Output the (x, y) coordinate of the center of the cell containing the given text.  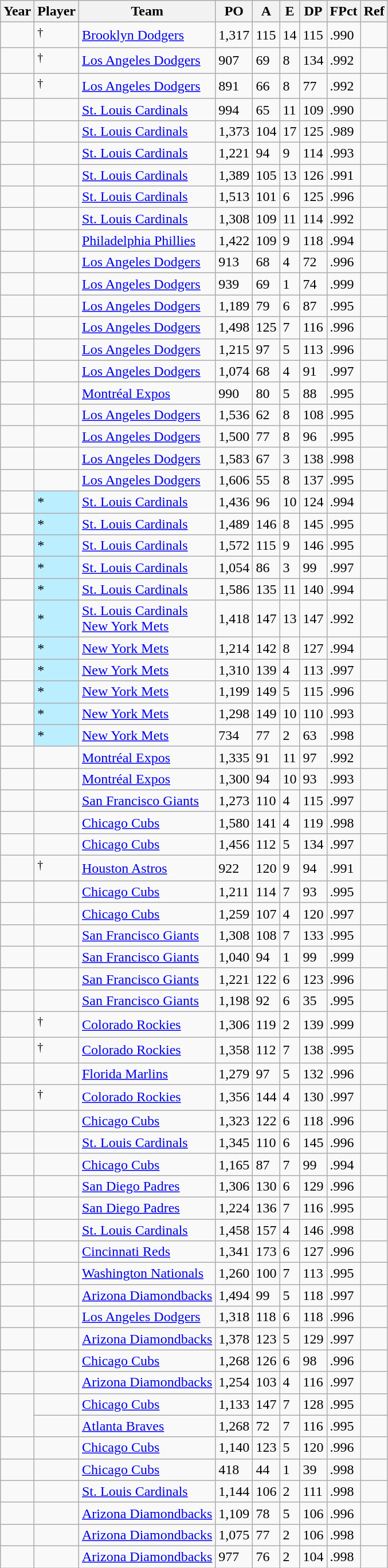
1,211 (234, 892)
1,422 (234, 241)
92 (266, 1000)
133 (313, 935)
.989 (344, 132)
1,341 (234, 1252)
76 (266, 1557)
100 (266, 1274)
1,189 (234, 306)
1,536 (234, 415)
PO (234, 11)
1,318 (234, 1317)
DP (313, 11)
994 (234, 109)
Player (57, 11)
1,198 (234, 1000)
Florida Marlins (147, 1074)
1,373 (234, 132)
88 (313, 393)
1,224 (234, 1208)
Houston Astros (147, 868)
1,215 (234, 349)
907 (234, 61)
418 (234, 1469)
78 (266, 1513)
1,140 (234, 1448)
39 (313, 1469)
44 (266, 1469)
913 (234, 262)
101 (266, 197)
Atlanta Braves (147, 1426)
107 (266, 913)
1,254 (234, 1382)
80 (266, 393)
977 (234, 1557)
63 (313, 735)
79 (266, 306)
1,456 (234, 845)
132 (313, 1074)
1,040 (234, 957)
Brooklyn Dodgers (147, 36)
66 (266, 86)
105 (266, 175)
1,583 (234, 458)
1,199 (234, 692)
173 (266, 1252)
1,144 (234, 1491)
14 (290, 36)
1,580 (234, 822)
1,259 (234, 913)
1,317 (234, 36)
1,074 (234, 371)
1,513 (234, 197)
157 (266, 1230)
67 (266, 458)
1,260 (234, 1274)
144 (266, 1097)
FPct (344, 11)
990 (234, 393)
62 (266, 415)
1,418 (234, 618)
1,133 (234, 1404)
124 (313, 502)
1,586 (234, 589)
1,572 (234, 546)
86 (266, 568)
922 (234, 868)
Year (17, 11)
1,458 (234, 1230)
Philadelphia Phillies (147, 241)
1,500 (234, 436)
1,298 (234, 714)
65 (266, 109)
A (266, 11)
1,323 (234, 1121)
1,378 (234, 1339)
17 (290, 132)
103 (266, 1382)
1,310 (234, 670)
141 (266, 822)
Team (147, 11)
1,345 (234, 1142)
1,489 (234, 524)
35 (313, 1000)
1,300 (234, 779)
939 (234, 284)
1,165 (234, 1164)
Washington Nationals (147, 1274)
E (290, 11)
1,109 (234, 1513)
St. Louis CardinalsNew York Mets (147, 618)
1,358 (234, 1050)
1,606 (234, 480)
1,436 (234, 502)
1,498 (234, 328)
136 (266, 1208)
1,273 (234, 801)
137 (313, 480)
1,389 (234, 175)
1,279 (234, 1074)
128 (313, 1404)
1,335 (234, 757)
Cincinnati Reds (147, 1252)
140 (313, 589)
1,054 (234, 568)
1,214 (234, 648)
891 (234, 86)
98 (313, 1361)
734 (234, 735)
Ref (374, 11)
135 (266, 589)
1,494 (234, 1295)
55 (266, 480)
74 (313, 284)
1,075 (234, 1535)
1,356 (234, 1097)
111 (313, 1491)
142 (266, 648)
